Identify which cell holds the provided text, then report its [X, Y] central coordinate. 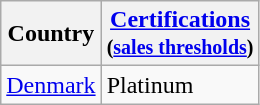
Country [51, 34]
Certifications(sales thresholds) [180, 34]
Denmark [51, 85]
Platinum [180, 85]
